Return [X, Y] of the center of cell containing provided text 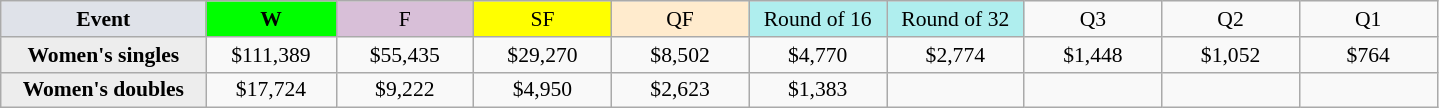
Women's doubles [104, 90]
$8,502 [680, 55]
SF [543, 19]
Round of 16 [818, 19]
$2,623 [680, 90]
$1,448 [1093, 55]
$2,774 [955, 55]
Q1 [1368, 19]
Round of 32 [955, 19]
Women's singles [104, 55]
$4,770 [818, 55]
$17,724 [271, 90]
$1,052 [1231, 55]
$4,950 [543, 90]
Event [104, 19]
$764 [1368, 55]
$1,383 [818, 90]
$55,435 [405, 55]
Q3 [1093, 19]
$9,222 [405, 90]
Q2 [1231, 19]
$29,270 [543, 55]
W [271, 19]
QF [680, 19]
$111,389 [271, 55]
F [405, 19]
